Pinpoint the cell where the given text exists, returning its (x, y) midpoint coordinate. 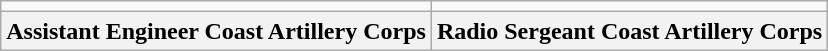
Radio Sergeant Coast Artillery Corps (629, 31)
Assistant Engineer Coast Artillery Corps (216, 31)
